Capture the cell that displays the provided text and extract its (x, y) central coordinate. 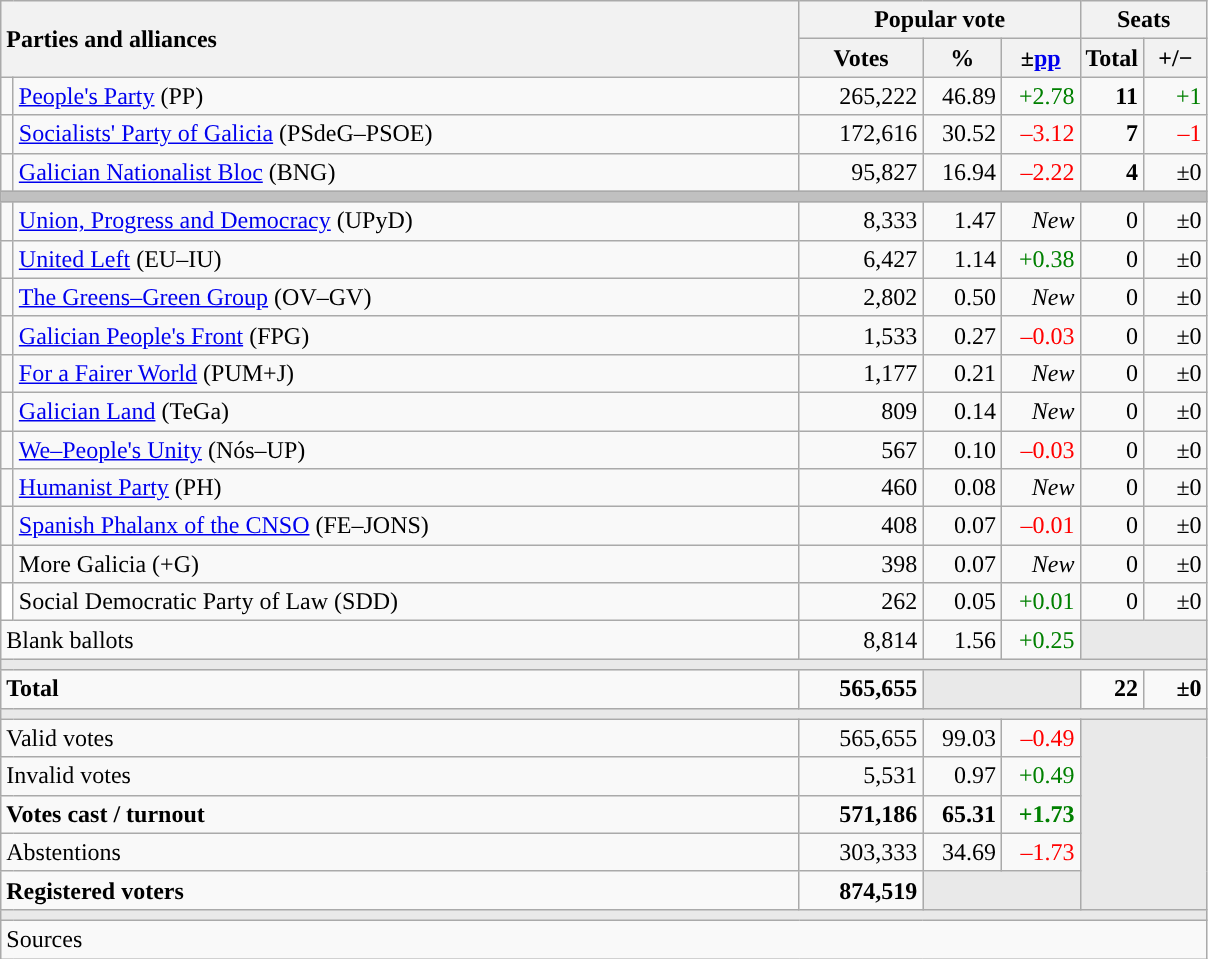
6,427 (861, 259)
65.31 (962, 814)
0.50 (962, 297)
5,531 (861, 776)
–0.49 (1040, 738)
0.97 (962, 776)
4 (1112, 172)
11 (1112, 96)
–1 (1176, 134)
–2.22 (1040, 172)
Parties and alliances (400, 39)
Votes (861, 58)
0.27 (962, 335)
±pp (1040, 58)
7 (1112, 134)
Registered voters (400, 890)
265,222 (861, 96)
For a Fairer World (PUM+J) (406, 373)
+0.25 (1040, 640)
More Galicia (+G) (406, 564)
22 (1112, 689)
874,519 (861, 890)
–1.73 (1040, 852)
+0.01 (1040, 602)
–3.12 (1040, 134)
Sources (604, 939)
Socialists' Party of Galicia (PSdeG–PSOE) (406, 134)
–0.01 (1040, 526)
+0.49 (1040, 776)
303,333 (861, 852)
Union, Progress and Democracy (UPyD) (406, 221)
Spanish Phalanx of the CNSO (FE–JONS) (406, 526)
567 (861, 449)
United Left (EU–IU) (406, 259)
Abstentions (400, 852)
Seats (1144, 20)
30.52 (962, 134)
1,177 (861, 373)
People's Party (PP) (406, 96)
8,814 (861, 640)
We–People's Unity (Nós–UP) (406, 449)
460 (861, 488)
8,333 (861, 221)
% (962, 58)
0.21 (962, 373)
Invalid votes (400, 776)
+1 (1176, 96)
172,616 (861, 134)
Social Democratic Party of Law (SDD) (406, 602)
2,802 (861, 297)
+1.73 (1040, 814)
99.03 (962, 738)
46.89 (962, 96)
1,533 (861, 335)
0.08 (962, 488)
398 (861, 564)
0.05 (962, 602)
Blank ballots (400, 640)
0.14 (962, 411)
+2.78 (1040, 96)
34.69 (962, 852)
1.56 (962, 640)
Humanist Party (PH) (406, 488)
0.10 (962, 449)
Popular vote (940, 20)
The Greens–Green Group (OV–GV) (406, 297)
+/− (1176, 58)
Galician People's Front (FPG) (406, 335)
Galician Land (TeGa) (406, 411)
1.14 (962, 259)
Galician Nationalist Bloc (BNG) (406, 172)
+0.38 (1040, 259)
262 (861, 602)
16.94 (962, 172)
95,827 (861, 172)
1.47 (962, 221)
408 (861, 526)
809 (861, 411)
571,186 (861, 814)
Votes cast / turnout (400, 814)
Valid votes (400, 738)
